Locate the cell with the specified text and output its (x, y) center coordinate. 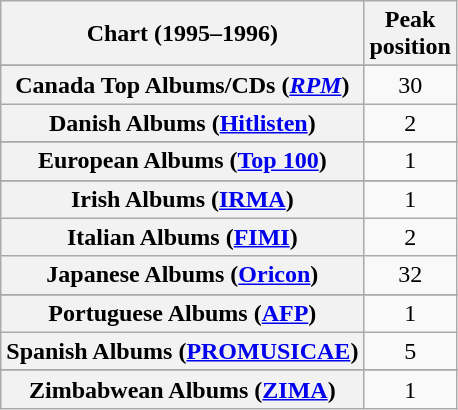
Peakposition (410, 34)
Portuguese Albums (AFP) (182, 313)
Zimbabwean Albums (ZIMA) (182, 389)
Italian Albums (FIMI) (182, 237)
5 (410, 351)
Spanish Albums (PROMUSICAE) (182, 351)
Canada Top Albums/CDs (RPM) (182, 85)
Irish Albums (IRMA) (182, 199)
30 (410, 85)
Japanese Albums (Oricon) (182, 275)
Danish Albums (Hitlisten) (182, 123)
Chart (1995–1996) (182, 34)
European Albums (Top 100) (182, 161)
32 (410, 275)
